Return (X, Y) of the center of cell containing provided text 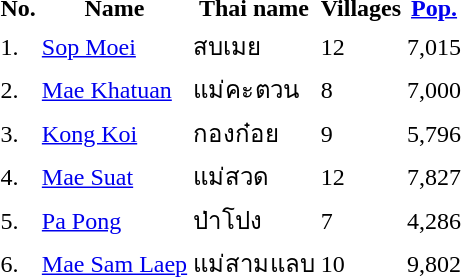
Mae Suat (114, 176)
แม่สวด (254, 176)
9 (360, 133)
7 (360, 220)
8 (360, 90)
กองก๋อย (254, 133)
แม่คะตวน (254, 90)
Sop Moei (114, 46)
สบเมย (254, 46)
Pa Pong (114, 220)
Mae Khatuan (114, 90)
ป่าโปง (254, 220)
Kong Koi (114, 133)
